Capture the cell that displays the provided text and extract its (x, y) central coordinate. 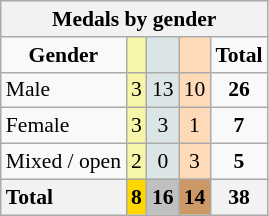
7 (238, 126)
13 (163, 90)
38 (238, 197)
Male (64, 90)
16 (163, 197)
5 (238, 162)
26 (238, 90)
Gender (64, 55)
Female (64, 126)
14 (195, 197)
0 (163, 162)
8 (136, 197)
Mixed / open (64, 162)
Medals by gender (134, 19)
10 (195, 90)
1 (195, 126)
2 (136, 162)
